Capture the cell that displays the provided text and extract its (X, Y) central coordinate. 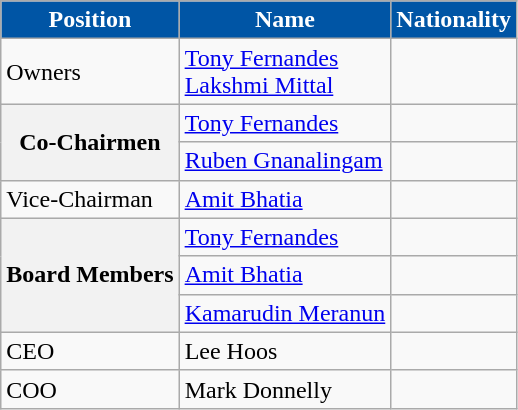
Co-Chairmen (90, 142)
Ruben Gnanalingam (285, 161)
Lee Hoos (285, 351)
Mark Donnelly (285, 389)
Nationality (454, 20)
CEO (90, 351)
Kamarudin Meranun (285, 313)
Tony FernandesLakshmi Mittal (285, 72)
Owners (90, 72)
COO (90, 389)
Vice-Chairman (90, 199)
Board Members (90, 275)
Name (285, 20)
Position (90, 20)
